Extract the (X, Y) coordinate from the center of the cell holding the provided text.  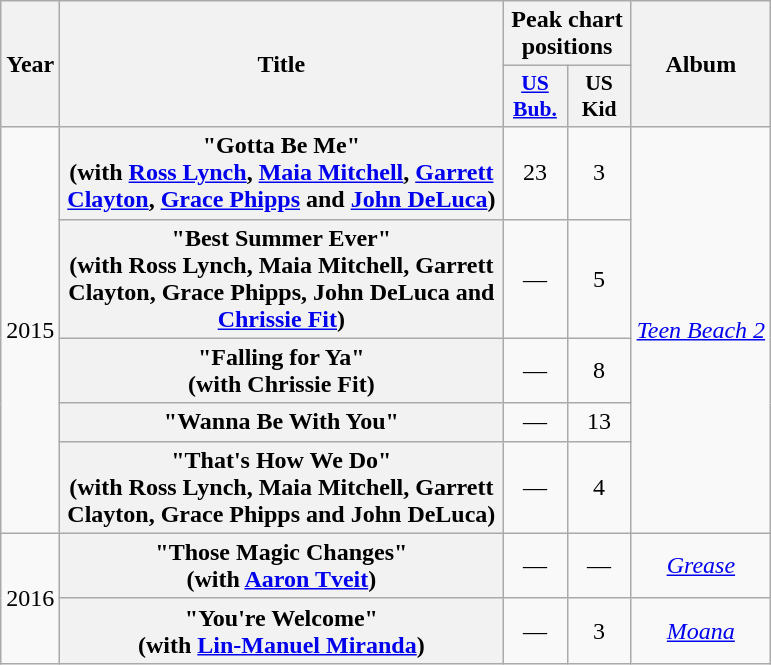
USBub. (535, 96)
"Falling for Ya"(with Chrissie Fit) (282, 370)
13 (599, 422)
USKid (599, 96)
"That's How We Do"(with Ross Lynch, Maia Mitchell, Garrett Clayton, Grace Phipps and John DeLuca) (282, 487)
23 (535, 173)
"Best Summer Ever"(with Ross Lynch, Maia Mitchell, Garrett Clayton, Grace Phipps, John DeLuca and Chrissie Fit) (282, 278)
Title (282, 64)
Peak chart positions (567, 34)
Year (30, 64)
"You're Welcome"(with Lin-Manuel Miranda) (282, 630)
"Those Magic Changes"(with Aaron Tveit) (282, 566)
Grease (700, 566)
8 (599, 370)
"Gotta Be Me"(with Ross Lynch, Maia Mitchell, Garrett Clayton, Grace Phipps and John DeLuca) (282, 173)
5 (599, 278)
Moana (700, 630)
4 (599, 487)
2016 (30, 598)
2015 (30, 330)
Teen Beach 2 (700, 330)
"Wanna Be With You" (282, 422)
Album (700, 64)
